Return (x, y) of the center of cell containing provided text 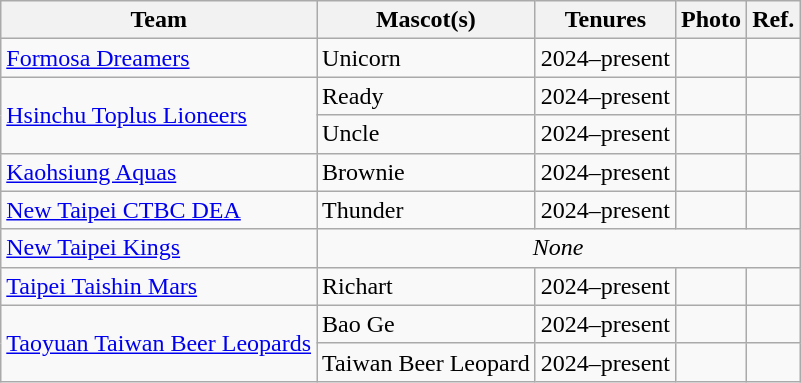
Hsinchu Toplus Lioneers (159, 115)
Taiwan Beer Leopard (426, 362)
Uncle (426, 134)
Brownie (426, 172)
New Taipei CTBC DEA (159, 210)
Photo (712, 20)
Mascot(s) (426, 20)
Unicorn (426, 58)
Richart (426, 286)
Bao Ge (426, 324)
New Taipei Kings (159, 248)
Ref. (774, 20)
Ready (426, 96)
Thunder (426, 210)
Taipei Taishin Mars (159, 286)
Taoyuan Taiwan Beer Leopards (159, 343)
None (558, 248)
Team (159, 20)
Tenures (605, 20)
Formosa Dreamers (159, 58)
Kaohsiung Aquas (159, 172)
